Locate the cell with the specified text and output its (X, Y) center coordinate. 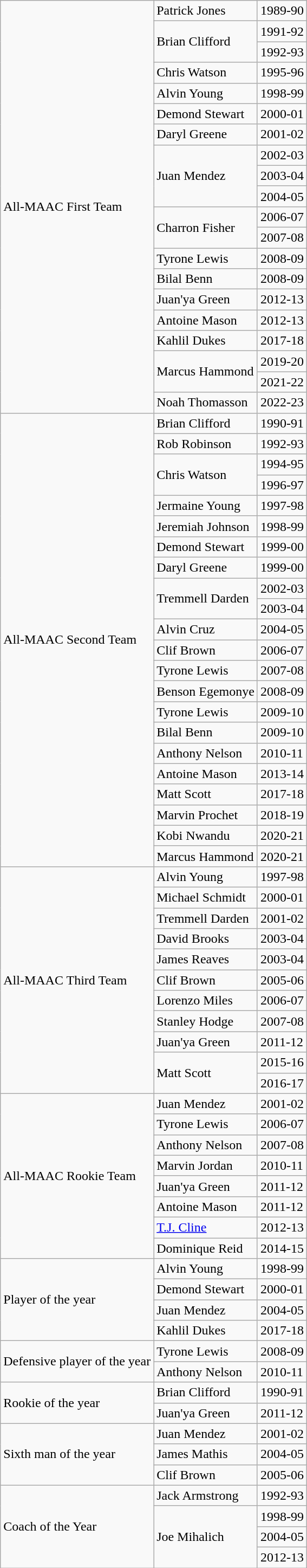
Alvin Cruz (206, 630)
1989-90 (282, 11)
Defensive player of the year (77, 1362)
Stanley Hodge (206, 1021)
Noah Thomasson (206, 403)
Marvin Jordan (206, 1165)
2013-14 (282, 774)
1996-97 (282, 485)
2019-20 (282, 361)
Dominique Reid (206, 1248)
Kobi Nwandu (206, 835)
2014-15 (282, 1248)
Charron Fisher (206, 227)
Player of the year (77, 1300)
Coach of the Year (77, 1526)
Jack Armstrong (206, 1495)
Rookie of the year (77, 1403)
David Brooks (206, 939)
2018-19 (282, 815)
James Reaves (206, 960)
All-MAAC Third Team (77, 980)
2016-17 (282, 1083)
Marvin Prochet (206, 815)
Jermaine Young (206, 506)
All-MAAC First Team (77, 207)
Lorenzo Miles (206, 1001)
Jeremiah Johnson (206, 526)
All-MAAC Rookie Team (77, 1176)
James Mathis (206, 1454)
2022-23 (282, 403)
Patrick Jones (206, 11)
1994-95 (282, 464)
Benson Egemonye (206, 691)
T.J. Cline (206, 1227)
1991-92 (282, 31)
1995-96 (282, 73)
Michael Schmidt (206, 897)
Sixth man of the year (77, 1454)
Rob Robinson (206, 444)
2021-22 (282, 382)
Joe Mihalich (206, 1537)
All-MAAC Second Team (77, 639)
2015-16 (282, 1062)
